Output the [x, y] coordinate of the center of the cell containing the given text.  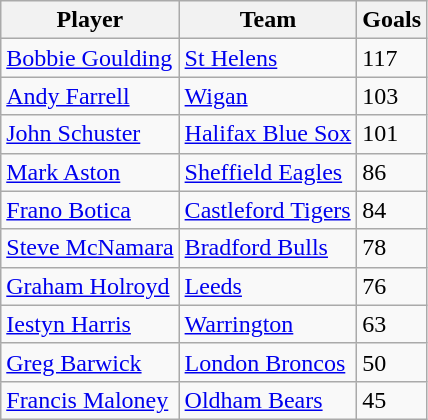
Sheffield Eagles [268, 172]
Player [90, 20]
Graham Holroyd [90, 286]
Goals [392, 20]
Greg Barwick [90, 362]
Oldham Bears [268, 400]
Mark Aston [90, 172]
Warrington [268, 324]
Castleford Tigers [268, 210]
Halifax Blue Sox [268, 134]
76 [392, 286]
Andy Farrell [90, 96]
Steve McNamara [90, 248]
86 [392, 172]
45 [392, 400]
101 [392, 134]
Frano Botica [90, 210]
Wigan [268, 96]
84 [392, 210]
78 [392, 248]
Francis Maloney [90, 400]
Iestyn Harris [90, 324]
Bradford Bulls [268, 248]
Bobbie Goulding [90, 58]
50 [392, 362]
117 [392, 58]
63 [392, 324]
John Schuster [90, 134]
London Broncos [268, 362]
St Helens [268, 58]
Team [268, 20]
103 [392, 96]
Leeds [268, 286]
